Pinpoint the cell where the given text exists, returning its (x, y) midpoint coordinate. 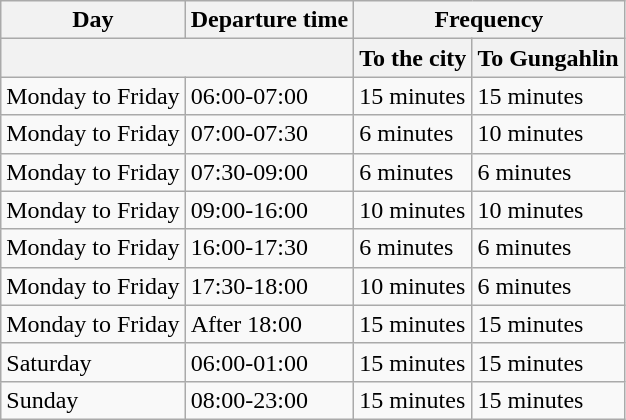
16:00-17:30 (270, 248)
08:00-23:00 (270, 400)
To the city (413, 58)
06:00-07:00 (270, 96)
Frequency (489, 20)
07:30-09:00 (270, 172)
To Gungahlin (548, 58)
07:00-07:30 (270, 134)
09:00-16:00 (270, 210)
Day (93, 20)
Departure time (270, 20)
Saturday (93, 362)
After 18:00 (270, 324)
06:00-01:00 (270, 362)
17:30-18:00 (270, 286)
Sunday (93, 400)
